Detect which cell encompasses the target text, then output its [X, Y] center coordinate. 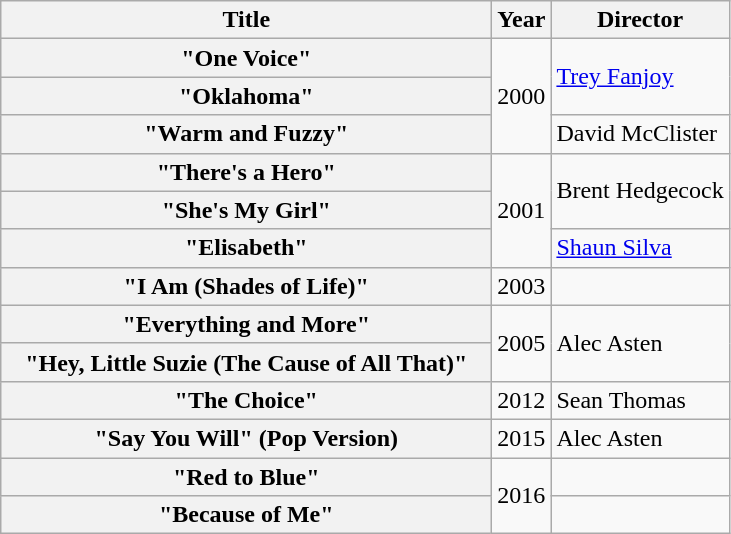
Brent Hedgecock [640, 191]
2001 [522, 210]
2012 [522, 400]
"Warm and Fuzzy" [246, 134]
"I Am (Shades of Life)" [246, 286]
"Red to Blue" [246, 477]
Title [246, 20]
2016 [522, 496]
Sean Thomas [640, 400]
2015 [522, 438]
2005 [522, 343]
"Because of Me" [246, 515]
"Elisabeth" [246, 248]
"She's My Girl" [246, 210]
Director [640, 20]
"Hey, Little Suzie (The Cause of All That)" [246, 362]
"There's a Hero" [246, 172]
"Oklahoma" [246, 96]
"Say You Will" (Pop Version) [246, 438]
Year [522, 20]
"The Choice" [246, 400]
"One Voice" [246, 58]
Trey Fanjoy [640, 77]
David McClister [640, 134]
2000 [522, 96]
"Everything and More" [246, 324]
Shaun Silva [640, 248]
2003 [522, 286]
